Find where the given text appears and provide that cell's center as [X, Y] coordinate. 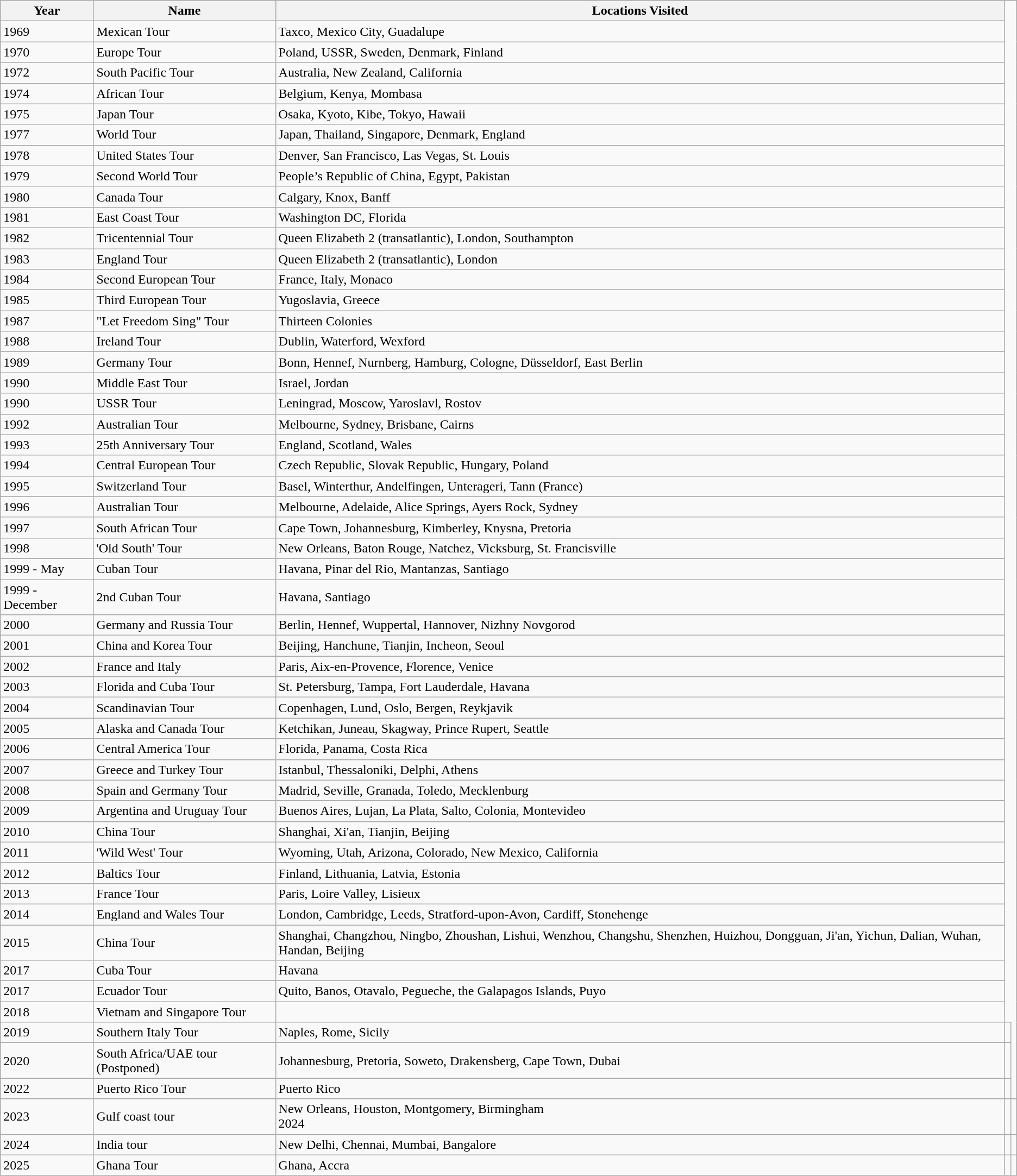
Naples, Rome, Sicily [640, 1033]
Ghana, Accra [640, 1165]
Gulf coast tour [185, 1117]
Poland, USSR, Sweden, Denmark, Finland [640, 52]
Name [185, 11]
India tour [185, 1144]
Taxco, Mexico City, Guadalupe [640, 32]
2024 [47, 1144]
"Let Freedom Sing" Tour [185, 321]
Madrid, Seville, Granada, Toledo, Mecklenburg [640, 790]
Central America Tour [185, 749]
2004 [47, 708]
Cuban Tour [185, 569]
Year [47, 11]
Queen Elizabeth 2 (transatlantic), London, Southampton [640, 238]
Havana, Pinar del Rio, Mantanzas, Santiago [640, 569]
China and Korea Tour [185, 646]
World Tour [185, 135]
St. Petersburg, Tampa, Fort Lauderdale, Havana [640, 687]
England Tour [185, 259]
1992 [47, 424]
Florida and Cuba Tour [185, 687]
2000 [47, 625]
2008 [47, 790]
Vietnam and Singapore Tour [185, 1012]
2022 [47, 1089]
'Old South' Tour [185, 548]
Alaska and Canada Tour [185, 728]
1998 [47, 548]
Queen Elizabeth 2 (transatlantic), London [640, 259]
Finland, Lithuania, Latvia, Estonia [640, 873]
New Orleans, Baton Rouge, Natchez, Vicksburg, St. Francisville [640, 548]
East Coast Tour [185, 217]
1988 [47, 342]
People’s Republic of China, Egypt, Pakistan [640, 176]
France, Italy, Monaco [640, 280]
2019 [47, 1033]
Spain and Germany Tour [185, 790]
1995 [47, 486]
Osaka, Kyoto, Kibe, Tokyo, Hawaii [640, 114]
1972 [47, 73]
USSR Tour [185, 404]
1975 [47, 114]
Beijing, Hanchune, Tianjin, Incheon, Seoul [640, 646]
Second World Tour [185, 176]
African Tour [185, 93]
1984 [47, 280]
England and Wales Tour [185, 914]
Denver, San Francisco, Las Vegas, St. Louis [640, 155]
2018 [47, 1012]
2001 [47, 646]
Greece and Turkey Tour [185, 770]
Scandinavian Tour [185, 708]
Shanghai, Xi'an, Tianjin, Beijing [640, 832]
Tricentennial Tour [185, 238]
Canada Tour [185, 197]
1996 [47, 507]
1980 [47, 197]
South Africa/UAE tour (Postponed) [185, 1060]
1985 [47, 300]
Europe Tour [185, 52]
1978 [47, 155]
Havana, Santiago [640, 596]
Copenhagen, Lund, Oslo, Bergen, Reykjavik [640, 708]
New Delhi, Chennai, Mumbai, Bangalore [640, 1144]
Havana [640, 971]
Ecuador Tour [185, 991]
2025 [47, 1165]
Istanbul, Thessaloniki, Delphi, Athens [640, 770]
Cape Town, Johannesburg, Kimberley, Knysna, Pretoria [640, 527]
1977 [47, 135]
Wyoming, Utah, Arizona, Colorado, New Mexico, California [640, 852]
England, Scotland, Wales [640, 445]
Third European Tour [185, 300]
1999 - May [47, 569]
1997 [47, 527]
1999 - December [47, 596]
Calgary, Knox, Banff [640, 197]
Paris, Loire Valley, Lisieux [640, 894]
1981 [47, 217]
Germany Tour [185, 362]
Basel, Winterthur, Andelfingen, Unterageri, Tann (France) [640, 486]
2006 [47, 749]
Locations Visited [640, 11]
25th Anniversary Tour [185, 445]
'Wild West' Tour [185, 852]
2002 [47, 666]
Buenos Aires, Lujan, La Plata, Salto, Colonia, Montevideo [640, 811]
Melbourne, Sydney, Brisbane, Cairns [640, 424]
1993 [47, 445]
Bonn, Hennef, Nurnberg, Hamburg, Cologne, Düsseldorf, East Berlin [640, 362]
2015 [47, 942]
1979 [47, 176]
Florida, Panama, Costa Rica [640, 749]
Belgium, Kenya, Mombasa [640, 93]
2012 [47, 873]
Leningrad, Moscow, Yaroslavl, Rostov [640, 404]
Washington DC, Florida [640, 217]
Czech Republic, Slovak Republic, Hungary, Poland [640, 466]
South African Tour [185, 527]
Israel, Jordan [640, 383]
Quito, Banos, Otavalo, Pegueche, the Galapagos Islands, Puyo [640, 991]
United States Tour [185, 155]
2003 [47, 687]
1982 [47, 238]
Ketchikan, Juneau, Skagway, Prince Rupert, Seattle [640, 728]
New Orleans, Houston, Montgomery, Birmingham2024 [640, 1117]
France and Italy [185, 666]
2007 [47, 770]
London, Cambridge, Leeds, Stratford-upon-Avon, Cardiff, Stonehenge [640, 914]
2011 [47, 852]
Puerto Rico Tour [185, 1089]
South Pacific Tour [185, 73]
Puerto Rico [640, 1089]
Switzerland Tour [185, 486]
2005 [47, 728]
Berlin, Hennef, Wuppertal, Hannover, Nizhny Novgorod [640, 625]
Johannesburg, Pretoria, Soweto, Drakensberg, Cape Town, Dubai [640, 1060]
1983 [47, 259]
Second European Tour [185, 280]
Melbourne, Adelaide, Alice Springs, Ayers Rock, Sydney [640, 507]
1970 [47, 52]
Japan Tour [185, 114]
1987 [47, 321]
Yugoslavia, Greece [640, 300]
Germany and Russia Tour [185, 625]
Middle East Tour [185, 383]
1969 [47, 32]
France Tour [185, 894]
Baltics Tour [185, 873]
1974 [47, 93]
Australia, New Zealand, California [640, 73]
Argentina and Uruguay Tour [185, 811]
2014 [47, 914]
2009 [47, 811]
Cuba Tour [185, 971]
2010 [47, 832]
2013 [47, 894]
2023 [47, 1117]
Dublin, Waterford, Wexford [640, 342]
1989 [47, 362]
Ghana Tour [185, 1165]
2nd Cuban Tour [185, 596]
Southern Italy Tour [185, 1033]
1994 [47, 466]
Japan, Thailand, Singapore, Denmark, England [640, 135]
Central European Tour [185, 466]
Shanghai, Changzhou, Ningbo, Zhoushan, Lishui, Wenzhou, Changshu, Shenzhen, Huizhou, Dongguan, Ji'an, Yichun, Dalian, Wuhan, Handan, Beijing [640, 942]
Thirteen Colonies [640, 321]
2020 [47, 1060]
Ireland Tour [185, 342]
Paris, Aix-en-Provence, Florence, Venice [640, 666]
Mexican Tour [185, 32]
